From the cell containing the given text, extract its center point as [x, y] coordinate. 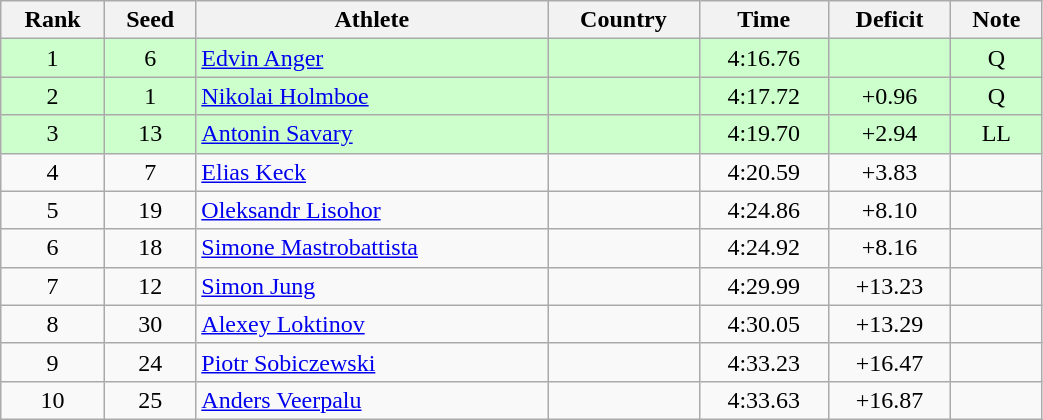
Time [764, 20]
+13.23 [889, 286]
Alexey Loktinov [372, 324]
+8.16 [889, 248]
Country [624, 20]
9 [53, 362]
12 [150, 286]
5 [53, 210]
Athlete [372, 20]
+16.87 [889, 400]
4:16.76 [764, 58]
24 [150, 362]
2 [53, 96]
4 [53, 172]
Oleksandr Lisohor [372, 210]
+3.83 [889, 172]
Anders Veerpalu [372, 400]
4:24.86 [764, 210]
30 [150, 324]
+2.94 [889, 134]
4:33.23 [764, 362]
Simon Jung [372, 286]
4:33.63 [764, 400]
Nikolai Holmboe [372, 96]
4:19.70 [764, 134]
18 [150, 248]
Antonin Savary [372, 134]
Rank [53, 20]
19 [150, 210]
LL [996, 134]
+8.10 [889, 210]
Note [996, 20]
4:24.92 [764, 248]
Elias Keck [372, 172]
Deficit [889, 20]
25 [150, 400]
+13.29 [889, 324]
Piotr Sobiczewski [372, 362]
4:30.05 [764, 324]
+0.96 [889, 96]
+16.47 [889, 362]
10 [53, 400]
Simone Mastrobattista [372, 248]
4:20.59 [764, 172]
4:17.72 [764, 96]
13 [150, 134]
3 [53, 134]
Edvin Anger [372, 58]
Seed [150, 20]
4:29.99 [764, 286]
8 [53, 324]
